Provide the (x, y) coordinate of the cell's center where the given text is located.  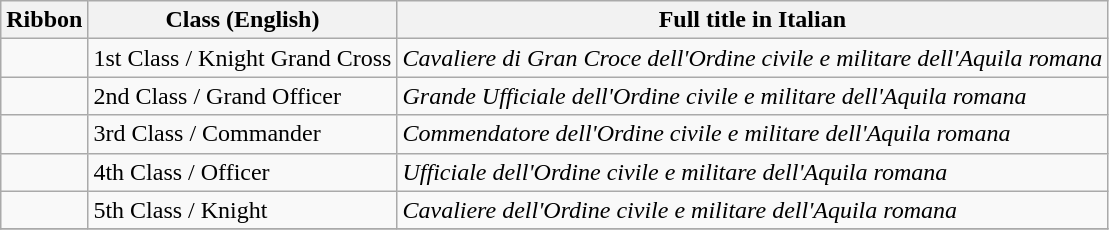
Commendatore dell'Ordine civile e militare dell'Aquila romana (752, 134)
Ufficiale dell'Ordine civile e militare dell'Aquila romana (752, 172)
Full title in Italian (752, 20)
4th Class / Officer (242, 172)
Cavaliere dell'Ordine civile e militare dell'Aquila romana (752, 210)
5th Class / Knight (242, 210)
2nd Class / Grand Officer (242, 96)
Grande Ufficiale dell'Ordine civile e militare dell'Aquila romana (752, 96)
Cavaliere di Gran Croce dell'Ordine civile e militare dell'Aquila romana (752, 58)
3rd Class / Commander (242, 134)
Ribbon (44, 20)
Class (English) (242, 20)
1st Class / Knight Grand Cross (242, 58)
